Output the (X, Y) coordinate of the center of the cell containing the given text.  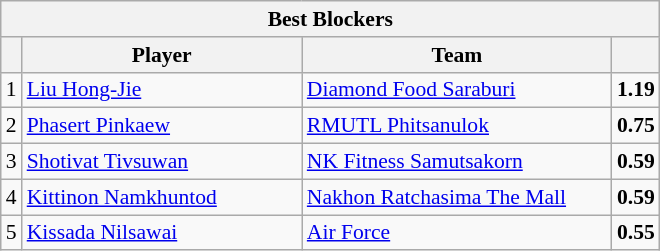
0.75 (636, 126)
Phasert Pinkaew (162, 126)
Shotivat Tivsuwan (162, 162)
Team (457, 55)
Nakhon Ratchasima The Mall (457, 197)
2 (12, 126)
RMUTL Phitsanulok (457, 126)
0.55 (636, 233)
Best Blockers (330, 19)
Kittinon Namkhuntod (162, 197)
Player (162, 55)
3 (12, 162)
4 (12, 197)
1.19 (636, 90)
NK Fitness Samutsakorn (457, 162)
1 (12, 90)
5 (12, 233)
Air Force (457, 233)
Liu Hong-Jie (162, 90)
Kissada Nilsawai (162, 233)
Diamond Food Saraburi (457, 90)
